Return (x, y) of the center of cell containing provided text 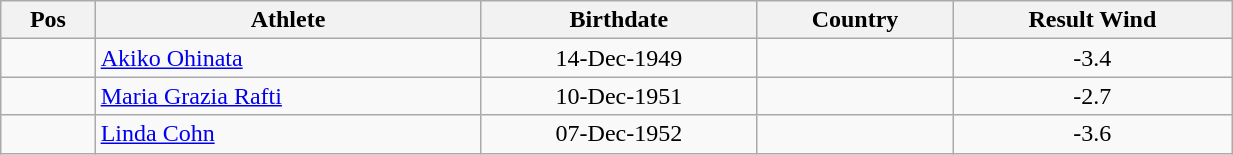
Linda Cohn (288, 134)
Country (855, 20)
Akiko Ohinata (288, 58)
Pos (48, 20)
-3.6 (1092, 134)
14-Dec-1949 (619, 58)
-2.7 (1092, 96)
Maria Grazia Rafti (288, 96)
-3.4 (1092, 58)
Athlete (288, 20)
Result Wind (1092, 20)
Birthdate (619, 20)
07-Dec-1952 (619, 134)
10-Dec-1951 (619, 96)
